From the cell containing the given text, extract its center point as (x, y) coordinate. 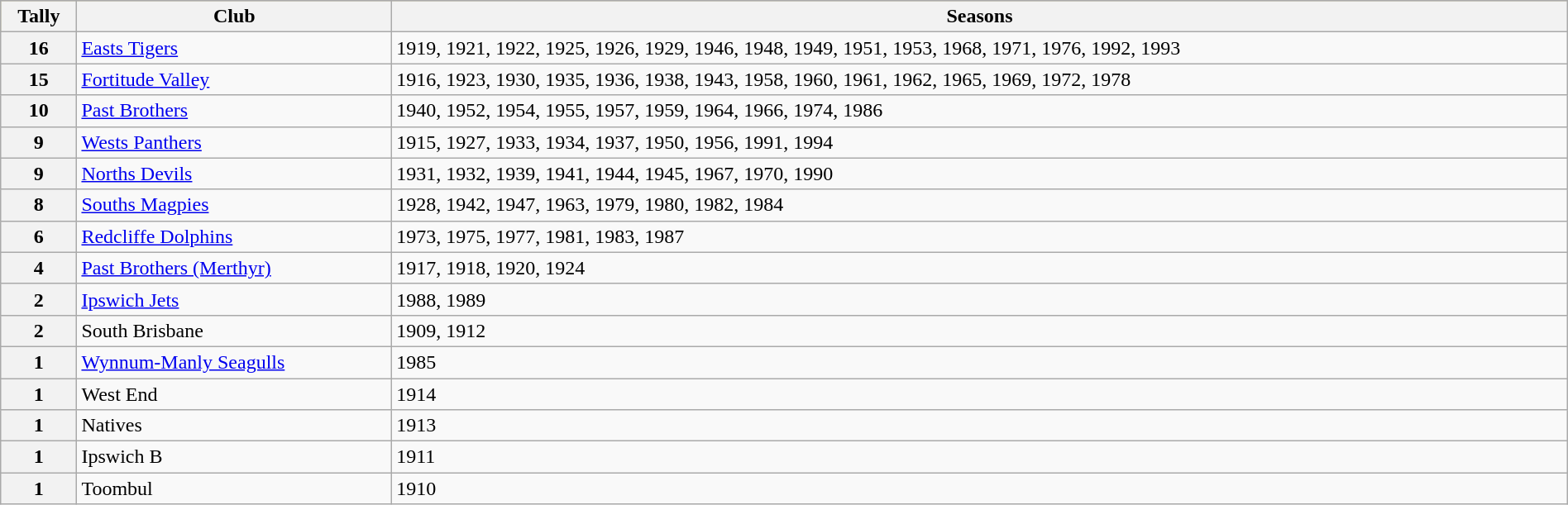
1911 (980, 457)
Norths Devils (235, 174)
Toombul (235, 488)
8 (39, 205)
1928, 1942, 1947, 1963, 1979, 1980, 1982, 1984 (980, 205)
4 (39, 268)
Tally (39, 17)
Past Brothers (235, 111)
1988, 1989 (980, 299)
Past Brothers (Merthyr) (235, 268)
Ipswich B (235, 457)
Club (235, 17)
1985 (980, 362)
Fortitude Valley (235, 79)
Ipswich Jets (235, 299)
1914 (980, 394)
16 (39, 48)
Natives (235, 426)
1919, 1921, 1922, 1925, 1926, 1929, 1946, 1948, 1949, 1951, 1953, 1968, 1971, 1976, 1992, 1993 (980, 48)
10 (39, 111)
1916, 1923, 1930, 1935, 1936, 1938, 1943, 1958, 1960, 1961, 1962, 1965, 1969, 1972, 1978 (980, 79)
1917, 1918, 1920, 1924 (980, 268)
6 (39, 236)
Seasons (980, 17)
1909, 1912 (980, 331)
Easts Tigers (235, 48)
Wynnum-Manly Seagulls (235, 362)
South Brisbane (235, 331)
Redcliffe Dolphins (235, 236)
1913 (980, 426)
1973, 1975, 1977, 1981, 1983, 1987 (980, 236)
1910 (980, 488)
1931, 1932, 1939, 1941, 1944, 1945, 1967, 1970, 1990 (980, 174)
Wests Panthers (235, 142)
Souths Magpies (235, 205)
1940, 1952, 1954, 1955, 1957, 1959, 1964, 1966, 1974, 1986 (980, 111)
1915, 1927, 1933, 1934, 1937, 1950, 1956, 1991, 1994 (980, 142)
15 (39, 79)
West End (235, 394)
